Capture the cell that displays the provided text and extract its [x, y] central coordinate. 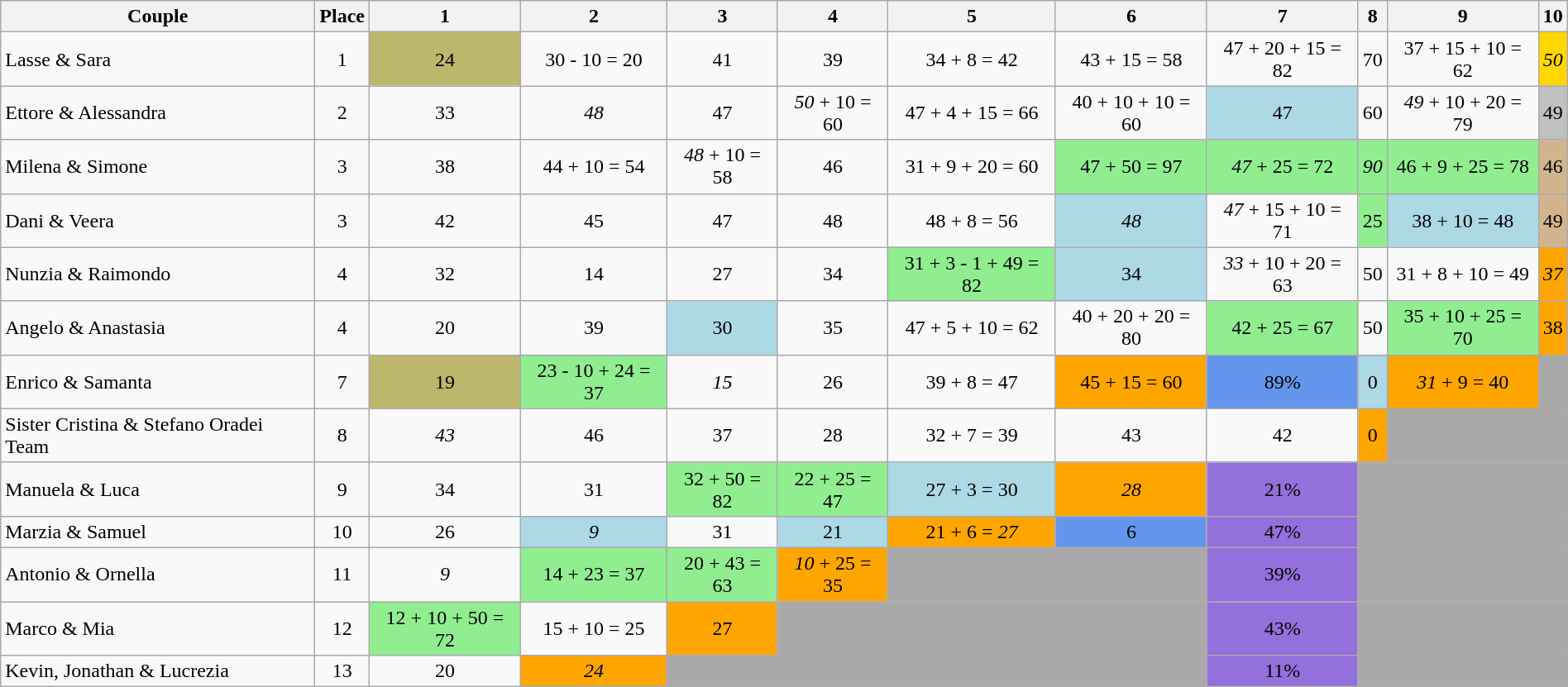
32 + 7 = 39 [973, 435]
47 + 20 + 15 = 82 [1282, 60]
35 + 10 + 25 = 70 [1462, 327]
10 + 25 = 35 [833, 574]
32 [445, 274]
Kevin, Jonathan & Lucrezia [158, 671]
50 + 10 = 60 [833, 112]
14 [594, 274]
Ettore & Alessandra [158, 112]
90 [1373, 167]
25 [1373, 220]
30 [723, 327]
Marco & Mia [158, 628]
40 + 10 + 10 = 60 [1131, 112]
70 [1373, 60]
47 + 4 + 15 = 66 [973, 112]
Couple [158, 17]
49 + 10 + 20 = 79 [1462, 112]
Angelo & Anastasia [158, 327]
Antonio & Ornella [158, 574]
11 [342, 574]
42 + 25 = 67 [1282, 327]
47 + 5 + 10 = 62 [973, 327]
35 [833, 327]
33 + 10 + 20 = 63 [1282, 274]
20 + 43 = 63 [723, 574]
47% [1282, 532]
48 + 8 = 56 [973, 220]
Marzia & Samuel [158, 532]
38 + 10 = 48 [1462, 220]
Milena & Simone [158, 167]
89% [1282, 382]
47 + 50 = 97 [1131, 167]
48 + 10 = 58 [723, 167]
34 + 8 = 42 [973, 60]
44 + 10 = 54 [594, 167]
31 + 9 + 20 = 60 [973, 167]
45 [594, 220]
37 + 15 + 10 = 62 [1462, 60]
43% [1282, 628]
22 + 25 = 47 [833, 489]
27 + 3 = 30 [973, 489]
33 [445, 112]
Lasse & Sara [158, 60]
39 + 8 = 47 [973, 382]
41 [723, 60]
12 + 10 + 50 = 72 [445, 628]
Manuela & Luca [158, 489]
13 [342, 671]
Sister Cristina & Stefano Oradei Team [158, 435]
Enrico & Samanta [158, 382]
30 - 10 = 20 [594, 60]
43 + 15 = 58 [1131, 60]
31 + 3 - 1 + 49 = 82 [973, 274]
39% [1282, 574]
Place [342, 17]
47 + 15 + 10 = 71 [1282, 220]
46 + 9 + 25 = 78 [1462, 167]
31 + 9 = 40 [1462, 382]
60 [1373, 112]
12 [342, 628]
Nunzia & Raimondo [158, 274]
5 [973, 17]
40 + 20 + 20 = 80 [1131, 327]
21% [1282, 489]
32 + 50 = 82 [723, 489]
15 + 10 = 25 [594, 628]
11% [1282, 671]
14 + 23 = 37 [594, 574]
31 + 8 + 10 = 49 [1462, 274]
19 [445, 382]
45 + 15 = 60 [1131, 382]
47 + 25 = 72 [1282, 167]
21 [833, 532]
15 [723, 382]
23 - 10 + 24 = 37 [594, 382]
21 + 6 = 27 [973, 532]
Dani & Veera [158, 220]
